Capture the cell that displays the provided text and extract its [X, Y] central coordinate. 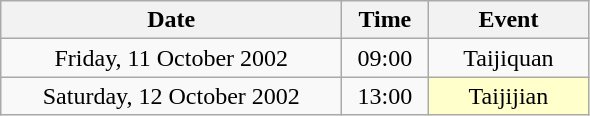
Time [385, 20]
Event [508, 20]
Taijiquan [508, 58]
Date [172, 20]
Friday, 11 October 2002 [172, 58]
13:00 [385, 96]
Saturday, 12 October 2002 [172, 96]
09:00 [385, 58]
Taijijian [508, 96]
